Find where the given text appears and provide that cell's center as [x, y] coordinate. 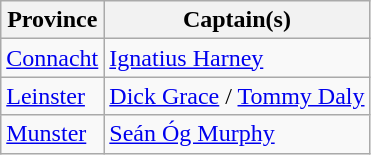
Dick Grace / Tommy Daly [237, 96]
Munster [52, 134]
Connacht [52, 58]
Captain(s) [237, 20]
Leinster [52, 96]
Province [52, 20]
Seán Óg Murphy [237, 134]
Ignatius Harney [237, 58]
